Scan for the cell matching the given text and deliver its [X, Y] coordinate at center. 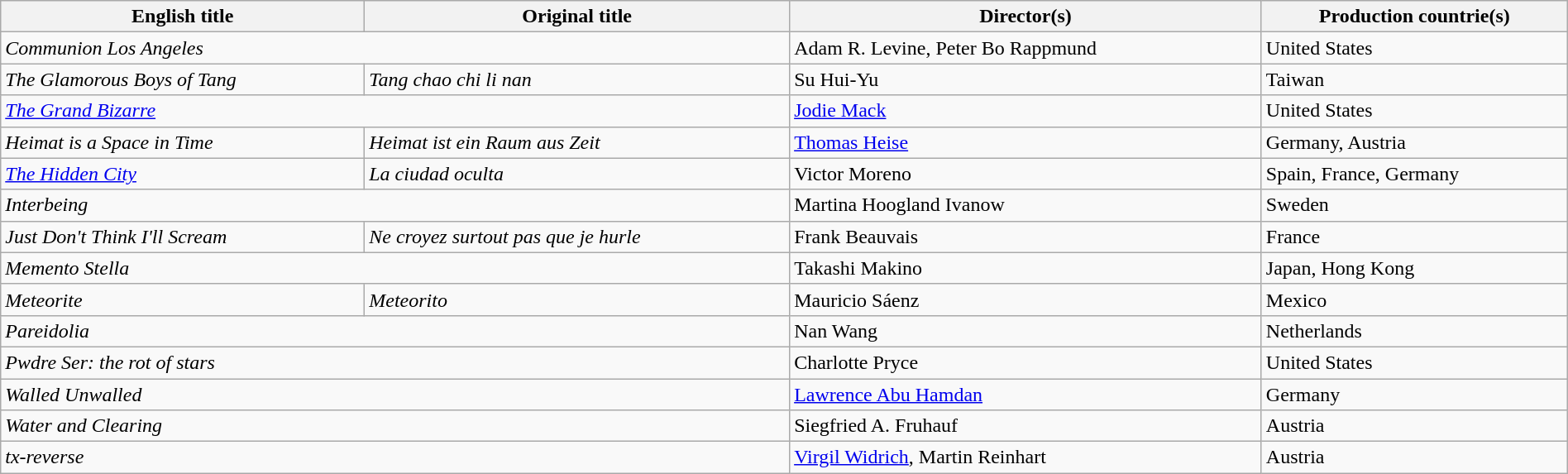
Communion Los Angeles [395, 48]
Su Hui-Yu [1025, 79]
Taiwan [1414, 79]
La ciudad oculta [577, 174]
Interbeing [395, 205]
The Hidden City [183, 174]
The Glamorous Boys of Tang [183, 79]
Virgil Widrich, Martin Reinhart [1025, 457]
Sweden [1414, 205]
Lawrence Abu Hamdan [1025, 395]
Production countrie(s) [1414, 17]
Martina Hoogland Ivanow [1025, 205]
The Grand Bizarre [395, 111]
Just Don't Think I'll Scream [183, 237]
tx-reverse [395, 457]
Takashi Makino [1025, 268]
Netherlands [1414, 331]
Pareidolia [395, 331]
Ne croyez surtout pas que je hurle [577, 237]
Thomas Heise [1025, 142]
Adam R. Levine, Peter Bo Rappmund [1025, 48]
Nan Wang [1025, 331]
Spain, France, Germany [1414, 174]
Jodie Mack [1025, 111]
Tang chao chi li nan [577, 79]
Memento Stella [395, 268]
Germany, Austria [1414, 142]
Water and Clearing [395, 426]
Frank Beauvais [1025, 237]
Siegfried A. Fruhauf [1025, 426]
Mexico [1414, 299]
Charlotte Pryce [1025, 362]
Heimat ist ein Raum aus Zeit [577, 142]
English title [183, 17]
Walled Unwalled [395, 395]
Original title [577, 17]
Mauricio Sáenz [1025, 299]
Germany [1414, 395]
Meteorite [183, 299]
Victor Moreno [1025, 174]
Director(s) [1025, 17]
Japan, Hong Kong [1414, 268]
Heimat is a Space in Time [183, 142]
Pwdre Ser: the rot of stars [395, 362]
Meteorito [577, 299]
France [1414, 237]
